Extract the [x, y] coordinate from the center of the cell holding the provided text.  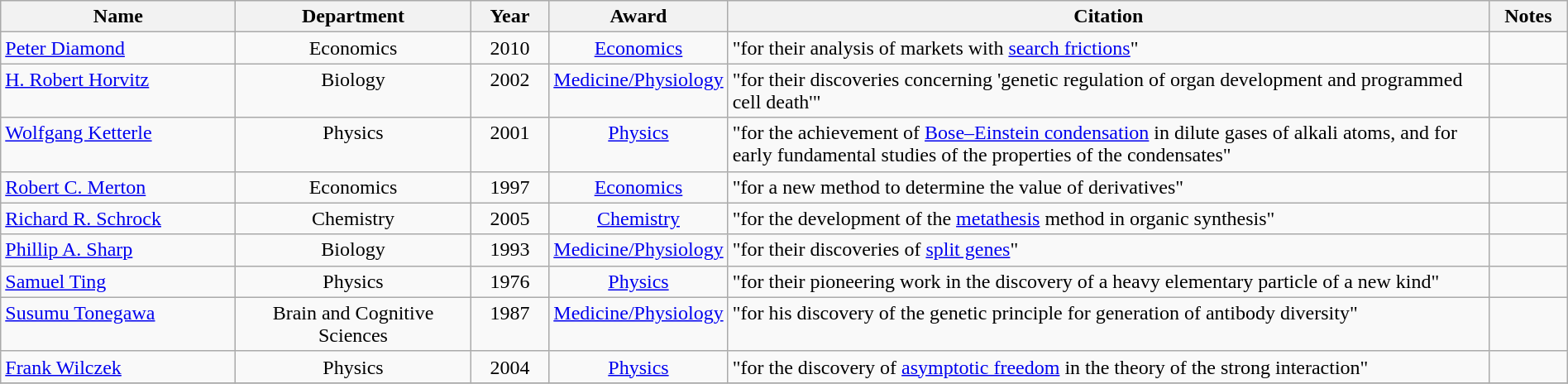
"for the development of the metathesis method in organic synthesis" [1108, 218]
Wolfgang Ketterle [118, 144]
Citation [1108, 17]
Robert C. Merton [118, 187]
Name [118, 17]
1997 [509, 187]
2004 [509, 367]
Samuel Ting [118, 281]
H. Robert Horvitz [118, 91]
"for their analysis of markets with search frictions" [1108, 48]
Richard R. Schrock [118, 218]
2002 [509, 91]
"for the discovery of asymptotic freedom in the theory of the strong interaction" [1108, 367]
Brain and Cognitive Sciences [353, 324]
"for their discoveries of split genes" [1108, 250]
"for his discovery of the genetic principle for generation of antibody diversity" [1108, 324]
2010 [509, 48]
2005 [509, 218]
Department [353, 17]
"for their pioneering work in the discovery of a heavy elementary particle of a new kind" [1108, 281]
"for their discoveries concerning 'genetic regulation of organ development and programmed cell death'" [1108, 91]
1987 [509, 324]
Year [509, 17]
1993 [509, 250]
Notes [1528, 17]
Award [638, 17]
Phillip A. Sharp [118, 250]
1976 [509, 281]
"for a new method to determine the value of derivatives" [1108, 187]
Peter Diamond [118, 48]
2001 [509, 144]
Susumu Tonegawa [118, 324]
Frank Wilczek [118, 367]
